Pinpoint the cell where the given text exists, returning its (X, Y) midpoint coordinate. 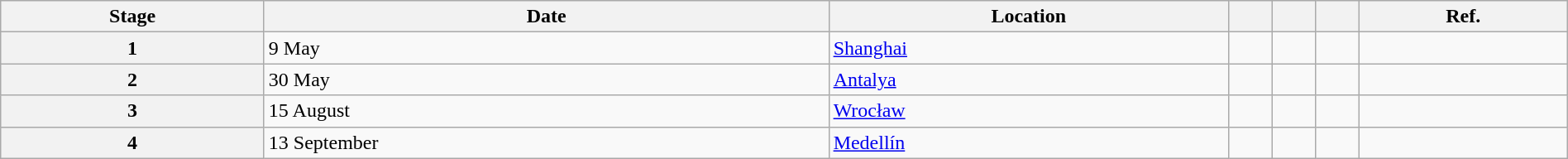
Location (1029, 17)
Ref. (1463, 17)
1 (132, 48)
9 May (546, 48)
Shanghai (1029, 48)
30 May (546, 79)
Medellín (1029, 142)
Date (546, 17)
Stage (132, 17)
4 (132, 142)
13 September (546, 142)
15 August (546, 111)
Antalya (1029, 79)
3 (132, 111)
Wrocław (1029, 111)
2 (132, 79)
